Detect which cell encompasses the target text, then output its [x, y] center coordinate. 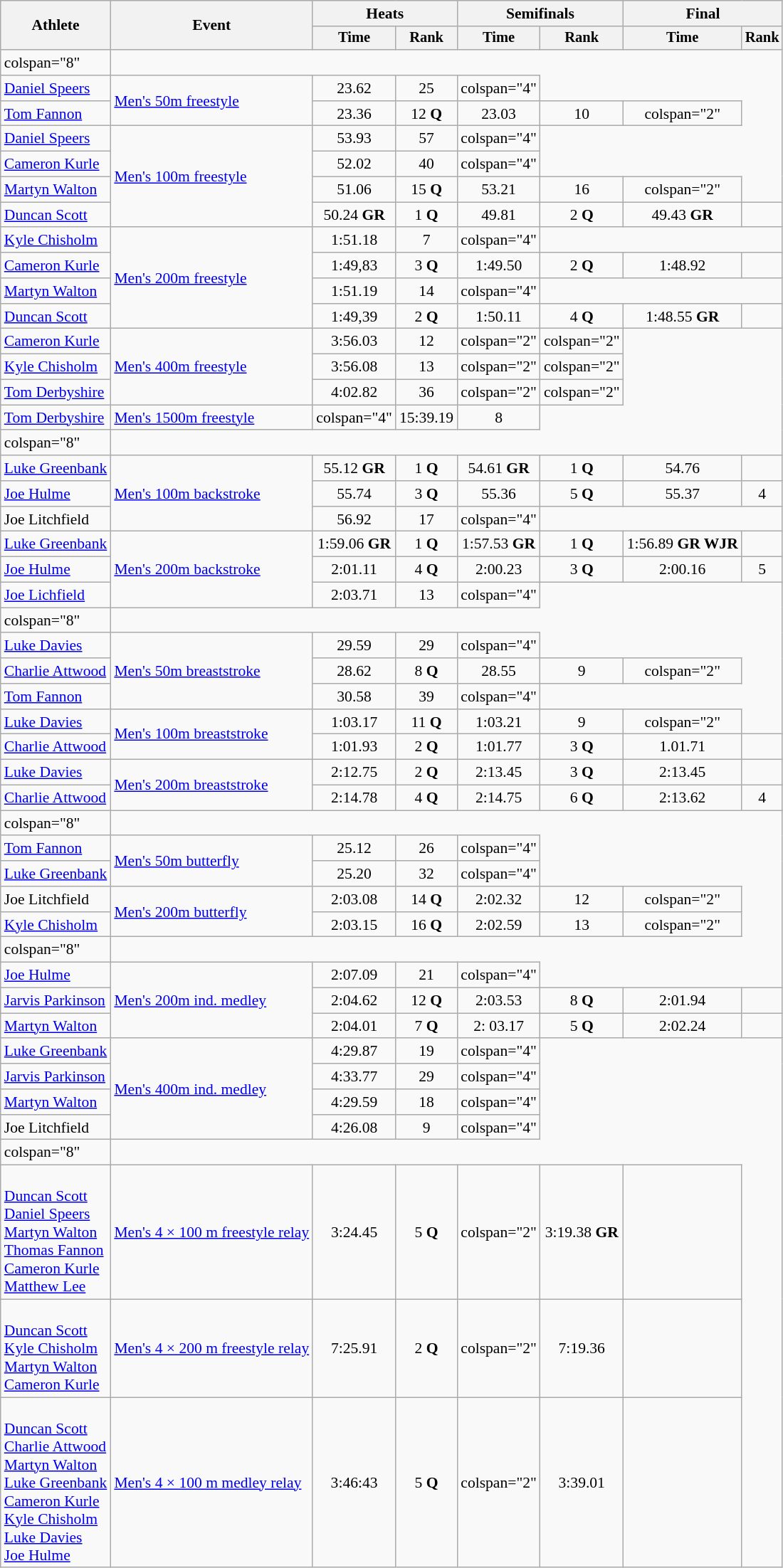
2:13.62 [683, 798]
17 [426, 519]
Men's 50m butterfly [211, 861]
2:03.08 [354, 899]
3:39.01 [582, 1483]
25 [426, 88]
Men's 4 × 100 m freestyle relay [211, 1232]
Heats [384, 14]
1:03.21 [498, 722]
16 Q [426, 925]
19 [426, 1051]
1.01.71 [683, 747]
Men's 400m freestyle [211, 367]
2:02.32 [498, 899]
49.81 [498, 215]
14 Q [426, 899]
55.37 [683, 494]
1:01.77 [498, 747]
1:50.11 [498, 317]
7 [426, 240]
6 Q [582, 798]
10 [582, 114]
23.36 [354, 114]
1:57.53 GR [498, 544]
Men's 200m butterfly [211, 912]
15 Q [426, 190]
4:02.82 [354, 393]
Men's 400m ind. medley [211, 1089]
1:49,39 [354, 317]
Men's 100m breaststroke [211, 734]
Event [211, 26]
2:04.01 [354, 1026]
2:07.09 [354, 975]
11 Q [426, 722]
55.36 [498, 494]
40 [426, 164]
54.61 GR [498, 468]
Duncan ScottKyle ChisholmMartyn WaltonCameron Kurle [56, 1349]
Duncan ScottDaniel SpeersMartyn WaltonThomas FannonCameron KurleMatthew Lee [56, 1232]
Men's 50m freestyle [211, 101]
53.21 [498, 190]
1:48.55 GR [683, 317]
1:03.17 [354, 722]
2:01.11 [354, 570]
8 [498, 418]
23.62 [354, 88]
32 [426, 874]
2:00.23 [498, 570]
Final [703, 14]
7:25.91 [354, 1349]
55.74 [354, 494]
1:59.06 GR [354, 544]
Men's 4 × 100 m medley relay [211, 1483]
1:48.92 [683, 265]
Joe Lichfield [56, 595]
28.62 [354, 671]
3:56.08 [354, 367]
49.43 GR [683, 215]
1:51.19 [354, 291]
1:49.50 [498, 265]
Men's 4 × 200 m freestyle relay [211, 1349]
2:03.71 [354, 595]
3:46:43 [354, 1483]
25.12 [354, 849]
4:29.59 [354, 1102]
25.20 [354, 874]
4:29.87 [354, 1051]
2:03.15 [354, 925]
15:39.19 [426, 418]
16 [582, 190]
Men's 200m backstroke [211, 569]
30.58 [354, 696]
51.06 [354, 190]
4:33.77 [354, 1076]
Men's 200m ind. medley [211, 1000]
50.24 GR [354, 215]
4:26.08 [354, 1128]
2:02.59 [498, 925]
29.59 [354, 646]
53.93 [354, 139]
54.76 [683, 468]
Men's 200m freestyle [211, 278]
Men's 100m freestyle [211, 176]
56.92 [354, 519]
1:56.89 GR WJR [683, 544]
2:14.78 [354, 798]
36 [426, 393]
2:03.53 [498, 1001]
1:51.18 [354, 240]
55.12 GR [354, 468]
7 Q [426, 1026]
39 [426, 696]
Men's 50m breaststroke [211, 672]
2:00.16 [683, 570]
3:56.03 [354, 341]
18 [426, 1102]
Athlete [56, 26]
1:01.93 [354, 747]
2:14.75 [498, 798]
Semifinals [540, 14]
57 [426, 139]
3:19.38 GR [582, 1232]
28.55 [498, 671]
5 [762, 570]
23.03 [498, 114]
Men's 100m backstroke [211, 494]
14 [426, 291]
Men's 1500m freestyle [211, 418]
2: 03.17 [498, 1026]
21 [426, 975]
52.02 [354, 164]
26 [426, 849]
Men's 200m breaststroke [211, 785]
1:49,83 [354, 265]
7:19.36 [582, 1349]
2:12.75 [354, 773]
2:01.94 [683, 1001]
2:04.62 [354, 1001]
3:24.45 [354, 1232]
Duncan ScottCharlie AttwoodMartyn WaltonLuke GreenbankCameron KurleKyle ChisholmLuke DaviesJoe Hulme [56, 1483]
2:02.24 [683, 1026]
